Search for the cell housing the specified text and yield its (X, Y) center coordinate. 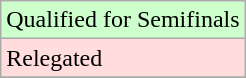
Relegated (123, 58)
Qualified for Semifinals (123, 20)
